Provide the [X, Y] coordinate of the cell's center where the given text is located.  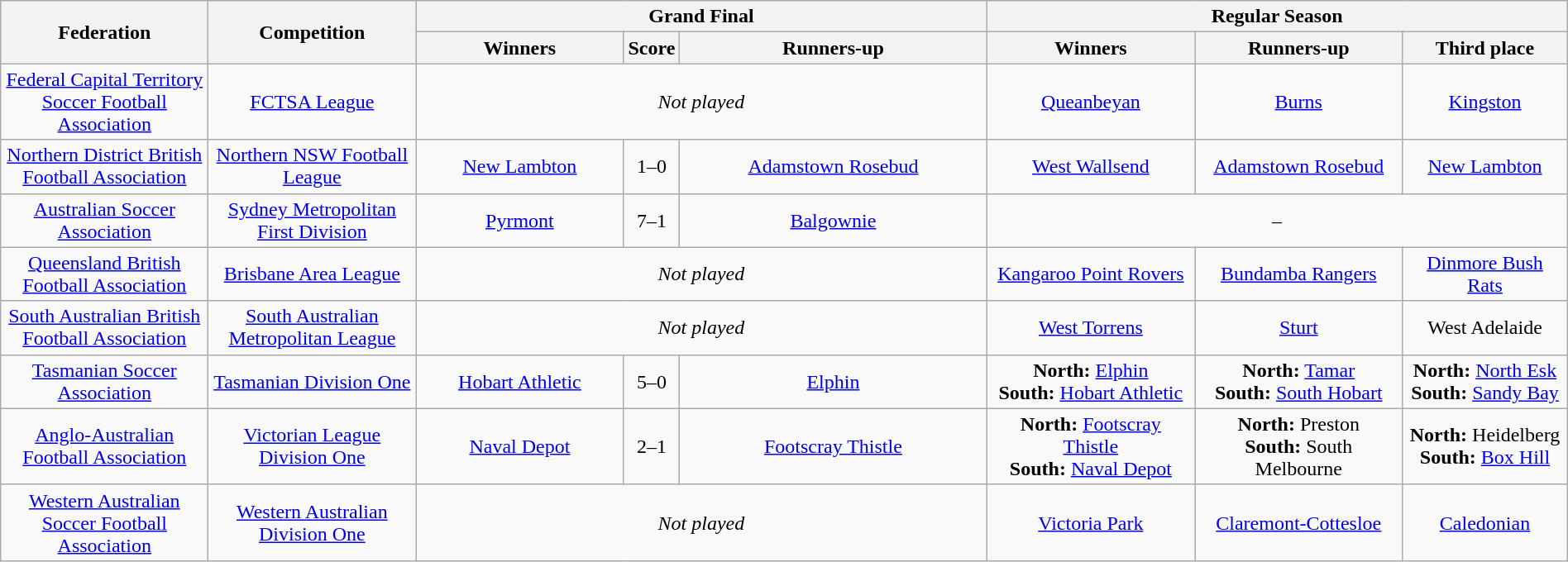
Third place [1485, 48]
Queensland British Football Association [104, 274]
Western Australian Soccer Football Association [104, 522]
Elphin [834, 382]
Naval Depot [519, 446]
1–0 [652, 167]
Brisbane Area League [313, 274]
Grand Final [701, 17]
Pyrmont [519, 220]
Kingston [1485, 102]
North: TamarSouth: South Hobart [1298, 382]
Kangaroo Point Rovers [1091, 274]
Federal Capital Territory Soccer Football Association [104, 102]
Western Australian Division One [313, 522]
Sydney Metropolitan First Division [313, 220]
Competition [313, 32]
Queanbeyan [1091, 102]
South Australian Metropolitan League [313, 327]
Victorian League Division One [313, 446]
Burns [1298, 102]
West Adelaide [1485, 327]
Dinmore Bush Rats [1485, 274]
Regular Season [1277, 17]
Hobart Athletic [519, 382]
Score [652, 48]
Australian Soccer Association [104, 220]
North: PrestonSouth: South Melbourne [1298, 446]
Tasmanian Soccer Association [104, 382]
– [1277, 220]
2–1 [652, 446]
North: HeidelbergSouth: Box Hill [1485, 446]
North: ElphinSouth: Hobart Athletic [1091, 382]
Federation [104, 32]
Northern District British Football Association [104, 167]
Sturt [1298, 327]
FCTSA League [313, 102]
West Torrens [1091, 327]
7–1 [652, 220]
North: Footscray ThistleSouth: Naval Depot [1091, 446]
Footscray Thistle [834, 446]
5–0 [652, 382]
Balgownie [834, 220]
Northern NSW Football League [313, 167]
Tasmanian Division One [313, 382]
North: North EskSouth: Sandy Bay [1485, 382]
West Wallsend [1091, 167]
Claremont-Cottesloe [1298, 522]
Bundamba Rangers [1298, 274]
Anglo-Australian Football Association [104, 446]
South Australian British Football Association [104, 327]
Caledonian [1485, 522]
Victoria Park [1091, 522]
